Capture the cell that displays the provided text and extract its [X, Y] central coordinate. 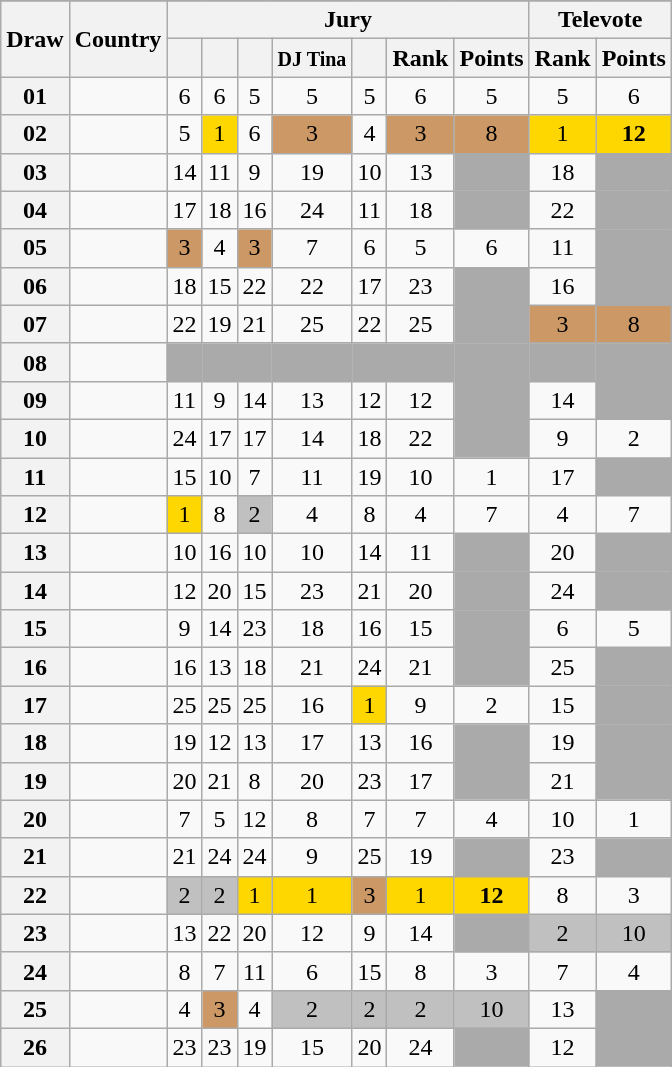
07 [35, 324]
03 [35, 172]
26 [35, 1047]
Jury [348, 20]
09 [35, 400]
06 [35, 286]
01 [35, 96]
DJ Tina [312, 58]
04 [35, 210]
02 [35, 134]
08 [35, 362]
Country [118, 39]
05 [35, 248]
Televote [600, 20]
Draw [35, 39]
